Return the [X, Y] coordinate for the center point of the cell that contains the specified text.  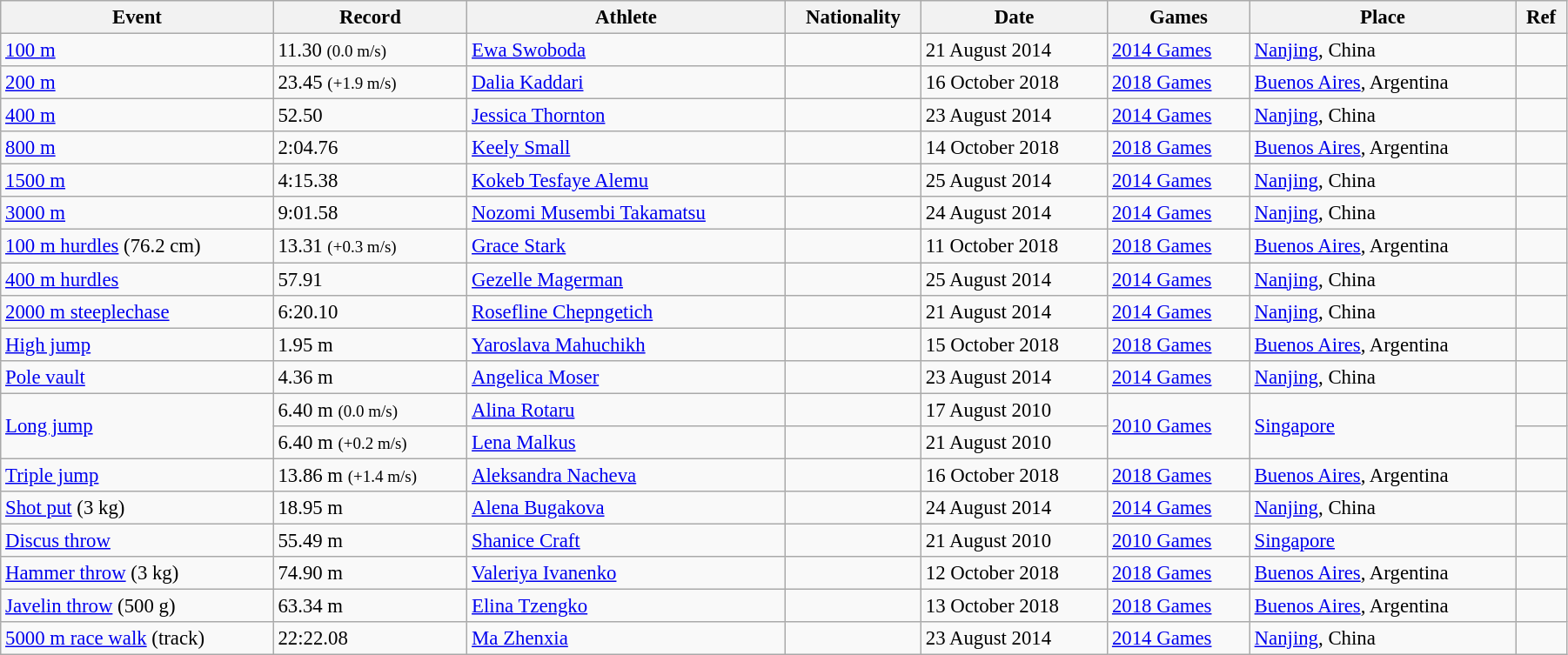
13.31 (+0.3 m/s) [371, 246]
400 m hurdles [137, 279]
57.91 [371, 279]
Nationality [853, 17]
Dalia Kaddari [627, 83]
Gezelle Magerman [627, 279]
Shanice Craft [627, 540]
17 August 2010 [1015, 410]
Nozomi Musembi Takamatsu [627, 213]
13.86 m (+1.4 m/s) [371, 475]
63.34 m [371, 606]
Record [371, 17]
Kokeb Tesfaye Alemu [627, 181]
1.95 m [371, 344]
Place [1382, 17]
Alina Rotaru [627, 410]
Date [1015, 17]
9:01.58 [371, 213]
Aleksandra Nacheva [627, 475]
1500 m [137, 181]
Jessica Thornton [627, 116]
4:15.38 [371, 181]
Pole vault [137, 377]
6.40 m (0.0 m/s) [371, 410]
100 m [137, 50]
Long jump [137, 426]
Keely Small [627, 148]
Athlete [627, 17]
400 m [137, 116]
18.95 m [371, 508]
Grace Stark [627, 246]
55.49 m [371, 540]
Shot put (3 kg) [137, 508]
12 October 2018 [1015, 573]
52.50 [371, 116]
Lena Malkus [627, 443]
2:04.76 [371, 148]
200 m [137, 83]
22:22.08 [371, 638]
Elina Tzengko [627, 606]
Rosefline Chepngetich [627, 311]
Ref [1542, 17]
23.45 (+1.9 m/s) [371, 83]
Ewa Swoboda [627, 50]
Hammer throw (3 kg) [137, 573]
14 October 2018 [1015, 148]
6.40 m (+0.2 m/s) [371, 443]
4.36 m [371, 377]
Event [137, 17]
3000 m [137, 213]
Alena Bugakova [627, 508]
Games [1179, 17]
Angelica Moser [627, 377]
800 m [137, 148]
5000 m race walk (track) [137, 638]
74.90 m [371, 573]
11.30 (0.0 m/s) [371, 50]
11 October 2018 [1015, 246]
Ma Zhenxia [627, 638]
High jump [137, 344]
Discus throw [137, 540]
15 October 2018 [1015, 344]
13 October 2018 [1015, 606]
Valeriya Ivanenko [627, 573]
Javelin throw (500 g) [137, 606]
Yaroslava Mahuchikh [627, 344]
6:20.10 [371, 311]
100 m hurdles (76.2 cm) [137, 246]
2000 m steeplechase [137, 311]
Triple jump [137, 475]
